From the cell containing the given text, extract its center point as (X, Y) coordinate. 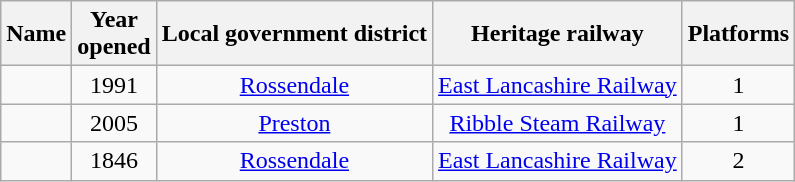
Name (36, 34)
2005 (114, 123)
1991 (114, 85)
Yearopened (114, 34)
Preston (294, 123)
1846 (114, 161)
Local government district (294, 34)
Platforms (738, 34)
2 (738, 161)
Ribble Steam Railway (558, 123)
Heritage railway (558, 34)
